Find where the given text appears and provide that cell's center as [x, y] coordinate. 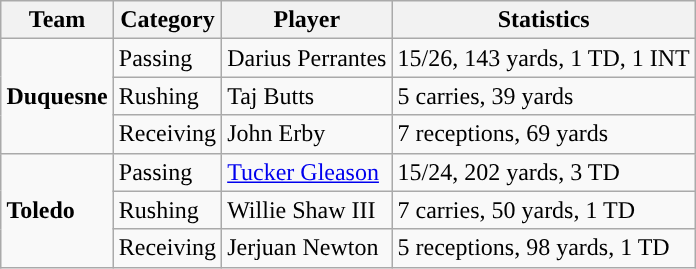
Jerjuan Newton [307, 248]
Statistics [544, 20]
Toledo [57, 210]
Team [57, 20]
15/26, 143 yards, 1 TD, 1 INT [544, 58]
15/24, 202 yards, 3 TD [544, 172]
John Erby [307, 134]
5 carries, 39 yards [544, 96]
Taj Butts [307, 96]
5 receptions, 98 yards, 1 TD [544, 248]
Willie Shaw III [307, 210]
Darius Perrantes [307, 58]
7 carries, 50 yards, 1 TD [544, 210]
Category [167, 20]
Tucker Gleason [307, 172]
Player [307, 20]
7 receptions, 69 yards [544, 134]
Duquesne [57, 96]
